From the cell containing the given text, extract its center point as (x, y) coordinate. 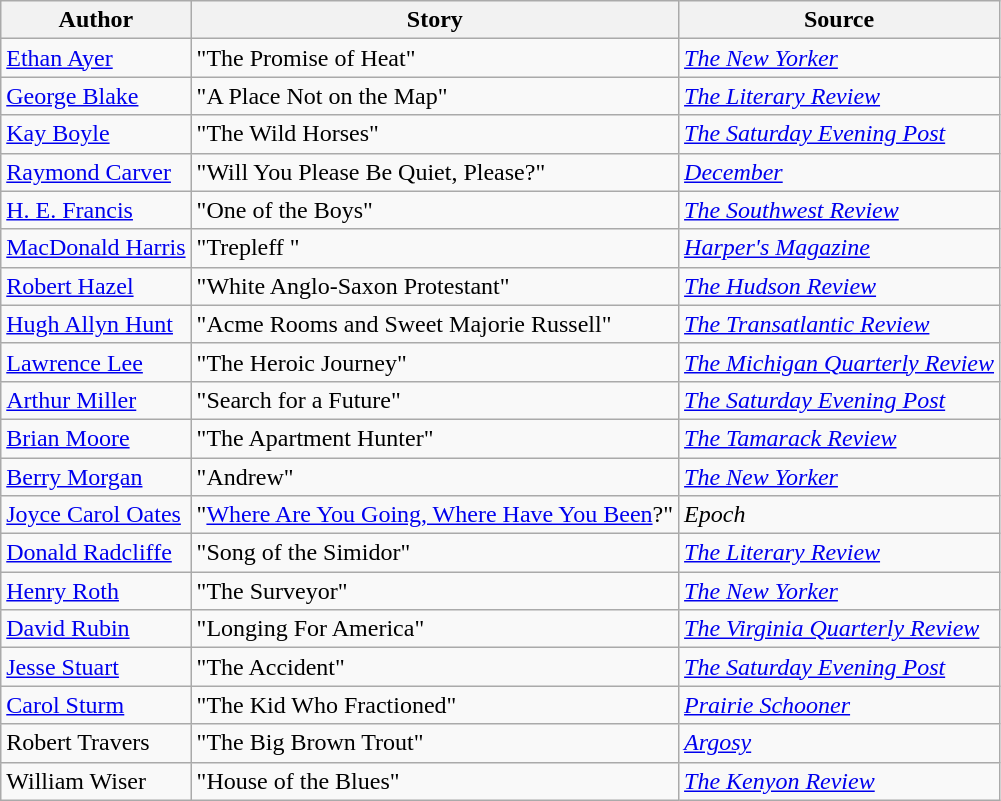
Robert Hazel (96, 286)
December (840, 172)
"The Apartment Hunter" (434, 438)
The Hudson Review (840, 286)
George Blake (96, 96)
William Wiser (96, 781)
Brian Moore (96, 438)
"The Wild Horses" (434, 134)
Robert Travers (96, 743)
"The Big Brown Trout" (434, 743)
The Michigan Quarterly Review (840, 362)
"Search for a Future" (434, 400)
The Tamarack Review (840, 438)
Lawrence Lee (96, 362)
"The Accident" (434, 667)
Berry Morgan (96, 477)
"The Surveyor" (434, 591)
"House of the Blues" (434, 781)
"The Kid Who Fractioned" (434, 705)
Joyce Carol Oates (96, 515)
Argosy (840, 743)
"Acme Rooms and Sweet Majorie Russell" (434, 324)
"Will You Please Be Quiet, Please?" (434, 172)
Donald Radcliffe (96, 553)
"Longing For America" (434, 629)
Prairie Schooner (840, 705)
"Trepleff " (434, 248)
The Southwest Review (840, 210)
Arthur Miller (96, 400)
Henry Roth (96, 591)
"The Promise of Heat" (434, 58)
Harper's Magazine (840, 248)
David Rubin (96, 629)
MacDonald Harris (96, 248)
"One of the Boys" (434, 210)
Epoch (840, 515)
Author (96, 20)
The Transatlantic Review (840, 324)
"A Place Not on the Map" (434, 96)
Story (434, 20)
Ethan Ayer (96, 58)
The Virginia Quarterly Review (840, 629)
"Where Are You Going, Where Have You Been?" (434, 515)
H. E. Francis (96, 210)
"The Heroic Journey" (434, 362)
Raymond Carver (96, 172)
Kay Boyle (96, 134)
"White Anglo-Saxon Protestant" (434, 286)
"Song of the Simidor" (434, 553)
Hugh Allyn Hunt (96, 324)
The Kenyon Review (840, 781)
Source (840, 20)
"Andrew" (434, 477)
Jesse Stuart (96, 667)
Carol Sturm (96, 705)
